Output the [X, Y] coordinate of the center of the cell containing the given text.  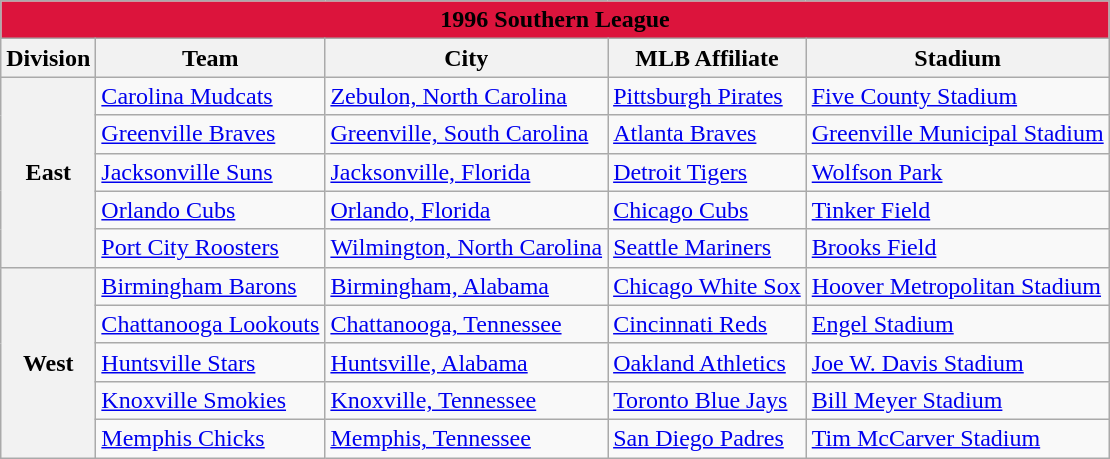
Chicago White Sox [708, 286]
Wilmington, North Carolina [466, 248]
Memphis, Tennessee [466, 438]
Carolina Mudcats [210, 96]
Knoxville, Tennessee [466, 400]
Brooks Field [958, 248]
Stadium [958, 58]
Chattanooga Lookouts [210, 324]
Pittsburgh Pirates [708, 96]
Huntsville Stars [210, 362]
East [48, 172]
Oakland Athletics [708, 362]
Wolfson Park [958, 172]
Zebulon, North Carolina [466, 96]
Greenville, South Carolina [466, 134]
Knoxville Smokies [210, 400]
Atlanta Braves [708, 134]
Birmingham, Alabama [466, 286]
Greenville Braves [210, 134]
Port City Roosters [210, 248]
Orlando, Florida [466, 210]
Bill Meyer Stadium [958, 400]
Memphis Chicks [210, 438]
MLB Affiliate [708, 58]
Hoover Metropolitan Stadium [958, 286]
Team [210, 58]
Cincinnati Reds [708, 324]
Detroit Tigers [708, 172]
Division [48, 58]
City [466, 58]
Chicago Cubs [708, 210]
Jacksonville Suns [210, 172]
1996 Southern League [555, 20]
Greenville Municipal Stadium [958, 134]
Joe W. Davis Stadium [958, 362]
Tim McCarver Stadium [958, 438]
West [48, 362]
Chattanooga, Tennessee [466, 324]
Engel Stadium [958, 324]
Orlando Cubs [210, 210]
Seattle Mariners [708, 248]
Tinker Field [958, 210]
Birmingham Barons [210, 286]
San Diego Padres [708, 438]
Five County Stadium [958, 96]
Huntsville, Alabama [466, 362]
Jacksonville, Florida [466, 172]
Toronto Blue Jays [708, 400]
